Extract the [x, y] coordinate from the center of the cell holding the provided text.  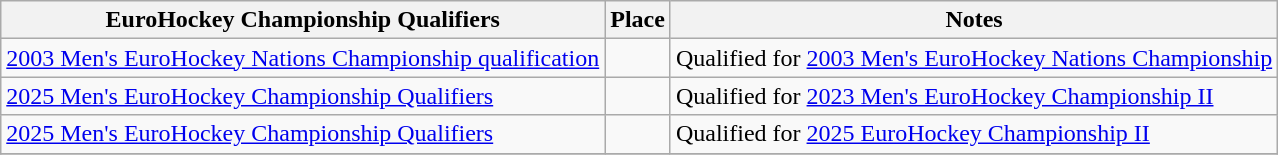
Place [638, 20]
Qualified for 2003 Men's EuroHockey Nations Championship [974, 58]
2003 Men's EuroHockey Nations Championship qualification [303, 58]
Qualified for 2025 EuroHockey Championship II [974, 134]
Qualified for 2023 Men's EuroHockey Championship II [974, 96]
EuroHockey Championship Qualifiers [303, 20]
Notes [974, 20]
